Capture the cell that displays the provided text and extract its (X, Y) central coordinate. 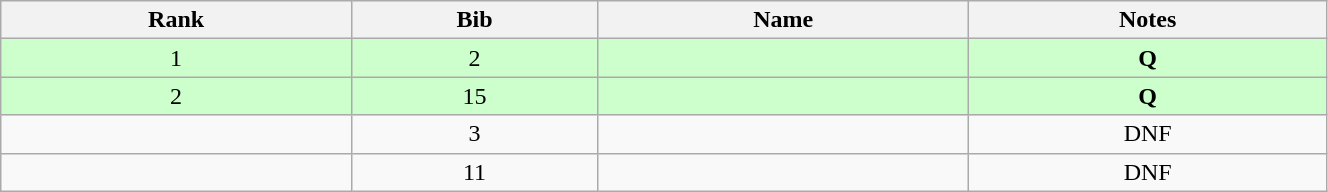
Bib (474, 20)
Rank (176, 20)
15 (474, 96)
1 (176, 58)
11 (474, 172)
Notes (1148, 20)
3 (474, 134)
Name (784, 20)
